Output the (x, y) coordinate of the center of the cell containing the given text.  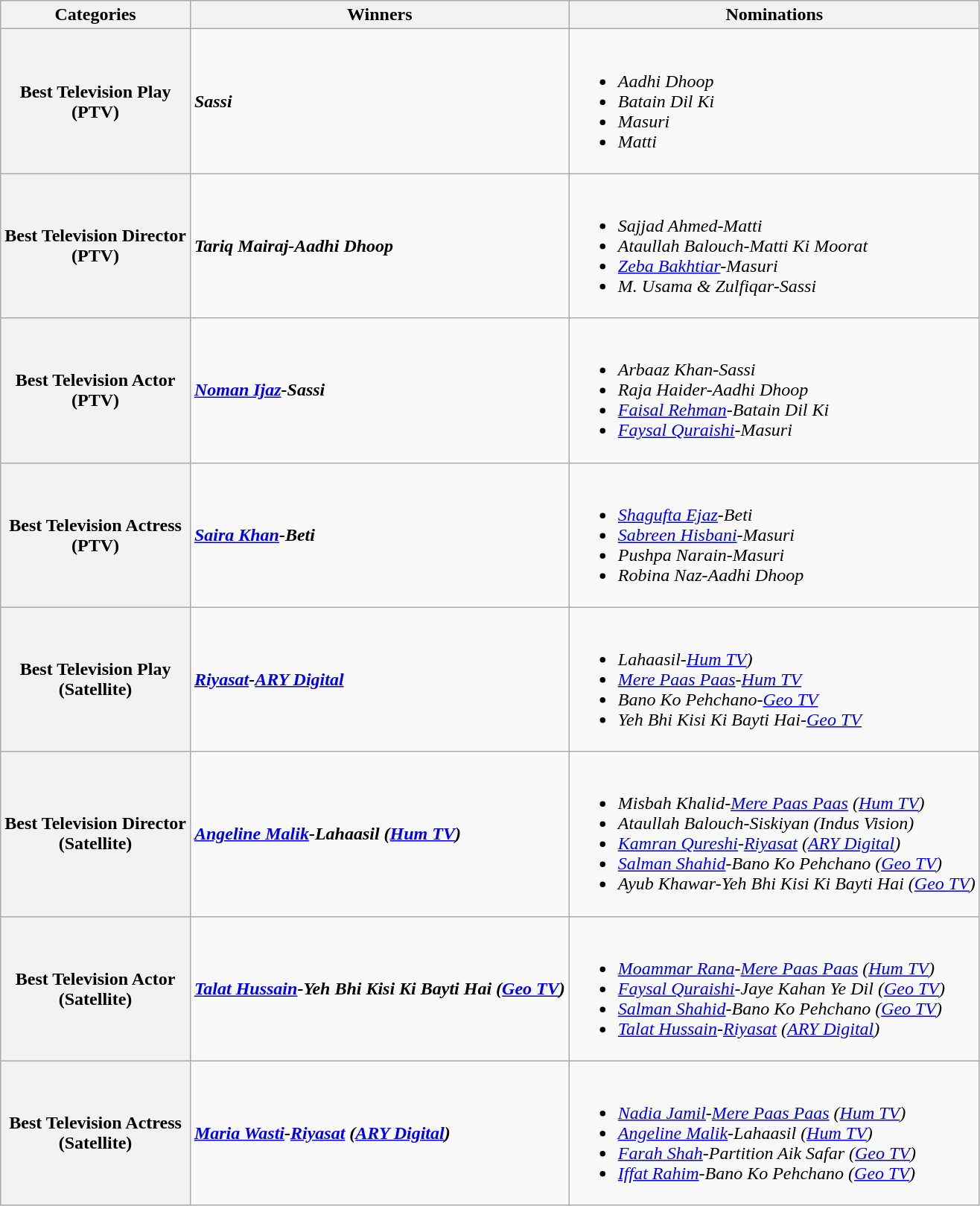
Shagufta Ejaz-BetiSabreen Hisbani-MasuriPushpa Narain-MasuriRobina Naz-Aadhi Dhoop (774, 535)
Sassi (380, 101)
Best Television Play(Satellite) (95, 679)
Best Television Actress (Satellite) (95, 1133)
Best Television Director (PTV) (95, 246)
Riyasat-ARY Digital (380, 679)
Angeline Malik-Lahaasil (Hum TV) (380, 834)
Tariq Mairaj-Aadhi Dhoop (380, 246)
Aadhi DhoopBatain Dil KiMasuriMatti (774, 101)
Talat Hussain-Yeh Bhi Kisi Ki Bayti Hai (Geo TV) (380, 988)
Best Television Actor (Satellite) (95, 988)
Noman Ijaz-Sassi (380, 390)
Best Television Director(Satellite) (95, 834)
Maria Wasti-Riyasat (ARY Digital) (380, 1133)
Saira Khan-Beti (380, 535)
Categories (95, 15)
Arbaaz Khan-SassiRaja Haider-Aadhi DhoopFaisal Rehman-Batain Dil KiFaysal Quraishi-Masuri (774, 390)
Best Television Play (PTV) (95, 101)
Best Television Actor (PTV) (95, 390)
Lahaasil-Hum TV)Mere Paas Paas-Hum TVBano Ko Pehchano-Geo TVYeh Bhi Kisi Ki Bayti Hai-Geo TV (774, 679)
Nadia Jamil-Mere Paas Paas (Hum TV)Angeline Malik-Lahaasil (Hum TV)Farah Shah-Partition Aik Safar (Geo TV)Iffat Rahim-Bano Ko Pehchano (Geo TV) (774, 1133)
Winners (380, 15)
Nominations (774, 15)
Sajjad Ahmed-MattiAtaullah Balouch-Matti Ki MooratZeba Bakhtiar-MasuriM. Usama & Zulfiqar-Sassi (774, 246)
Best Television Actress (PTV) (95, 535)
